For the text-containing cell, return its midpoint in [x, y] coordinate format. 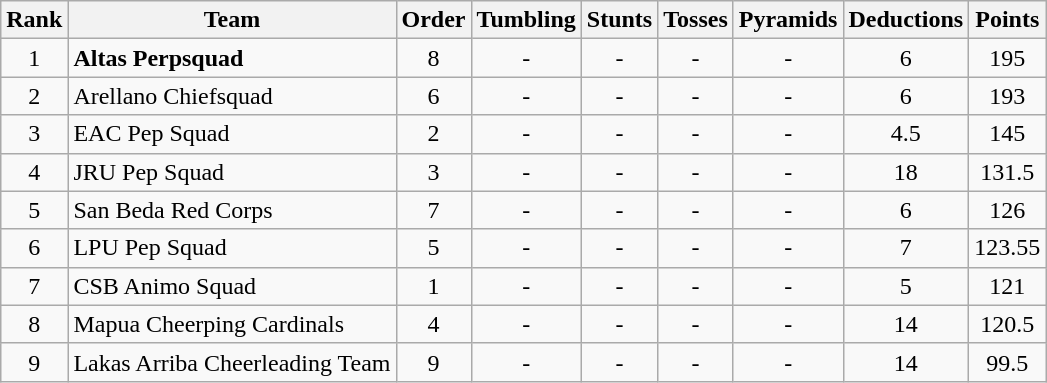
San Beda Red Corps [232, 210]
193 [1008, 96]
121 [1008, 286]
126 [1008, 210]
Pyramids [788, 20]
Order [434, 20]
18 [906, 172]
Deductions [906, 20]
Arellano Chiefsquad [232, 96]
99.5 [1008, 362]
123.55 [1008, 248]
Rank [34, 20]
4.5 [906, 134]
Altas Perpsquad [232, 58]
JRU Pep Squad [232, 172]
120.5 [1008, 324]
LPU Pep Squad [232, 248]
Team [232, 20]
Stunts [619, 20]
CSB Animo Squad [232, 286]
Tosses [696, 20]
145 [1008, 134]
195 [1008, 58]
131.5 [1008, 172]
Lakas Arriba Cheerleading Team [232, 362]
EAC Pep Squad [232, 134]
Points [1008, 20]
Mapua Cheerping Cardinals [232, 324]
Tumbling [526, 20]
